Locate the cell with the specified text and output its (X, Y) center coordinate. 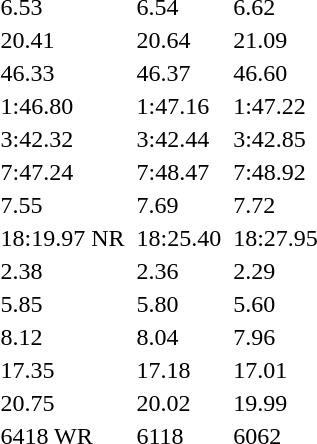
2.36 (179, 271)
20.02 (179, 403)
7:48.47 (179, 172)
20.64 (179, 40)
46.37 (179, 73)
7.69 (179, 205)
5.80 (179, 304)
1:47.16 (179, 106)
3:42.44 (179, 139)
17.18 (179, 370)
8.04 (179, 337)
18:25.40 (179, 238)
